Locate the cell with the specified text and output its (X, Y) center coordinate. 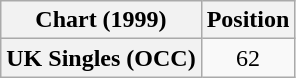
UK Singles (OCC) (101, 58)
62 (248, 58)
Chart (1999) (101, 20)
Position (248, 20)
